Find where the given text appears and provide that cell's center as (X, Y) coordinate. 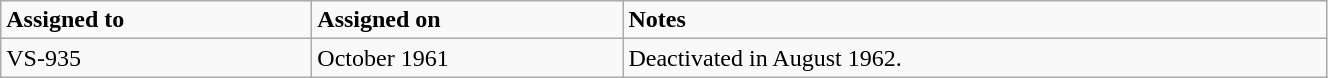
Deactivated in August 1962. (975, 58)
Assigned to (156, 20)
October 1961 (468, 58)
VS-935 (156, 58)
Assigned on (468, 20)
Notes (975, 20)
